Output the (x, y) coordinate of the center of the cell containing the given text.  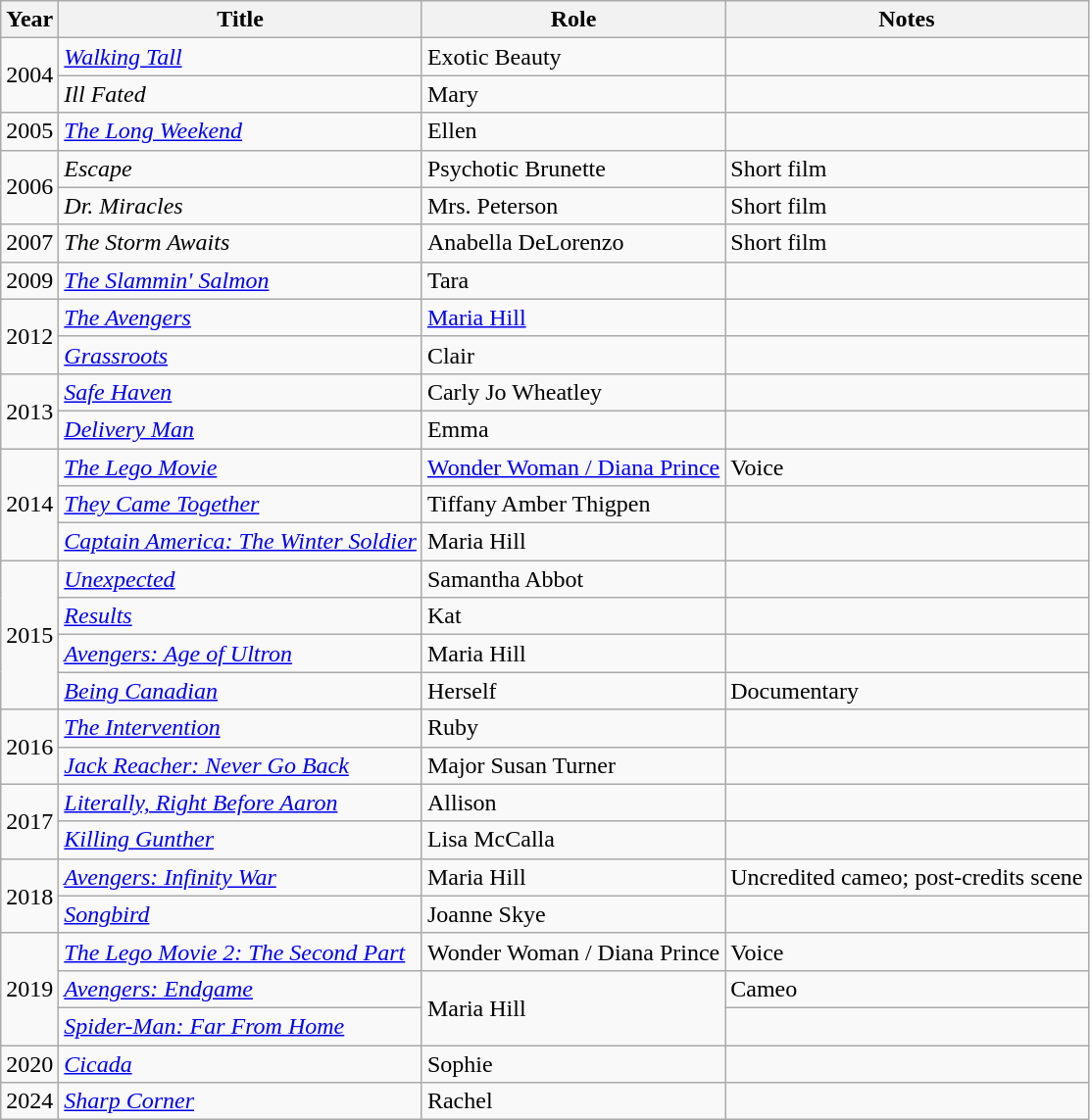
Samantha Abbot (572, 579)
Jack Reacher: Never Go Back (241, 765)
Notes (907, 20)
Tiffany Amber Thigpen (572, 505)
Year (29, 20)
2017 (29, 821)
Cicada (241, 1063)
Emma (572, 429)
Sophie (572, 1063)
Psychotic Brunette (572, 169)
Major Susan Turner (572, 765)
Exotic Beauty (572, 57)
Unexpected (241, 579)
2005 (29, 131)
Allison (572, 803)
Captain America: The Winter Soldier (241, 542)
Lisa McCalla (572, 840)
Walking Tall (241, 57)
Mary (572, 94)
2007 (29, 243)
2012 (29, 336)
The Lego Movie (241, 467)
The Slammin' Salmon (241, 280)
Herself (572, 691)
They Came Together (241, 505)
Grassroots (241, 355)
Carly Jo Wheatley (572, 392)
Mrs. Peterson (572, 206)
Escape (241, 169)
Role (572, 20)
Clair (572, 355)
Kat (572, 616)
Ruby (572, 728)
Spider-Man: Far From Home (241, 1026)
Tara (572, 280)
Delivery Man (241, 429)
2024 (29, 1101)
Avengers: Endgame (241, 989)
The Long Weekend (241, 131)
2019 (29, 989)
2016 (29, 747)
2014 (29, 505)
The Lego Movie 2: The Second Part (241, 951)
The Intervention (241, 728)
2018 (29, 896)
Ellen (572, 131)
Being Canadian (241, 691)
Safe Haven (241, 392)
Anabella DeLorenzo (572, 243)
2006 (29, 187)
Joanne Skye (572, 914)
2013 (29, 411)
Cameo (907, 989)
Title (241, 20)
Ill Fated (241, 94)
Songbird (241, 914)
2004 (29, 75)
2009 (29, 280)
Killing Gunther (241, 840)
Documentary (907, 691)
Dr. Miracles (241, 206)
Literally, Right Before Aaron (241, 803)
The Avengers (241, 317)
Sharp Corner (241, 1101)
Avengers: Age of Ultron (241, 654)
Avengers: Infinity War (241, 877)
Results (241, 616)
2015 (29, 635)
2020 (29, 1063)
Uncredited cameo; post-credits scene (907, 877)
The Storm Awaits (241, 243)
Rachel (572, 1101)
